Return [x, y] of the center of cell containing provided text 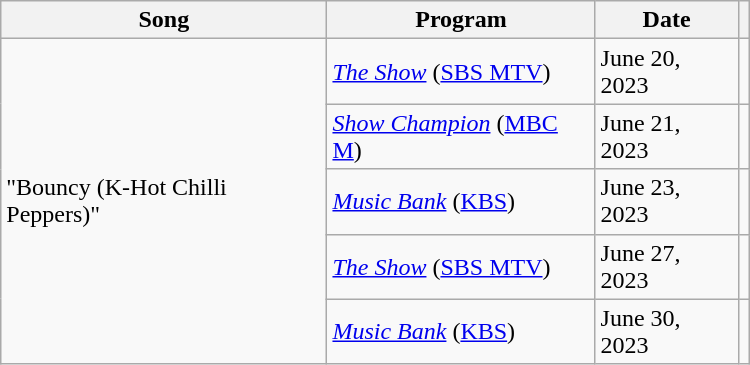
Date [666, 20]
June 21, 2023 [666, 136]
June 27, 2023 [666, 266]
"Bouncy (K-Hot Chilli Peppers)" [164, 202]
June 23, 2023 [666, 202]
Show Champion (MBC M) [461, 136]
June 20, 2023 [666, 72]
Song [164, 20]
June 30, 2023 [666, 332]
Program [461, 20]
